Return the (X, Y) coordinate for the center point of the cell that contains the specified text.  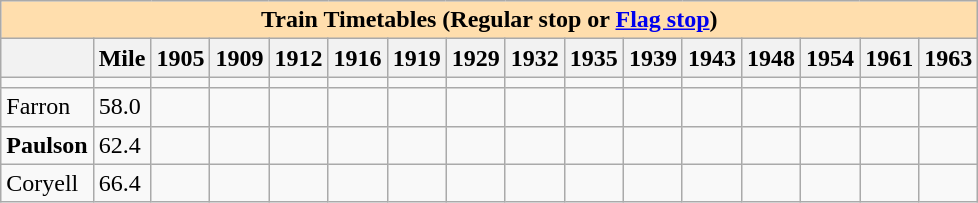
Paulson (47, 145)
1919 (416, 58)
58.0 (122, 107)
1905 (180, 58)
1943 (712, 58)
1929 (476, 58)
1912 (298, 58)
1916 (358, 58)
Train Timetables (Regular stop or Flag stop) (490, 20)
1939 (652, 58)
1932 (534, 58)
1909 (240, 58)
1963 (948, 58)
1948 (772, 58)
62.4 (122, 145)
1954 (830, 58)
66.4 (122, 183)
Coryell (47, 183)
1961 (890, 58)
Farron (47, 107)
1935 (594, 58)
Mile (122, 58)
